Pinpoint the cell where the given text exists, returning its [X, Y] midpoint coordinate. 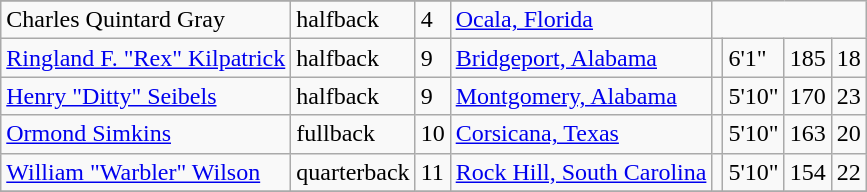
Ocala, Florida [581, 20]
4 [432, 20]
154 [808, 172]
23 [848, 96]
Ringland F. "Rex" Kilpatrick [146, 58]
Ormond Simkins [146, 134]
Henry "Ditty" Seibels [146, 96]
Rock Hill, South Carolina [581, 172]
22 [848, 172]
Montgomery, Alabama [581, 96]
20 [848, 134]
185 [808, 58]
163 [808, 134]
William "Warbler" Wilson [146, 172]
6'1" [754, 58]
quarterback [353, 172]
10 [432, 134]
Charles Quintard Gray [146, 20]
170 [808, 96]
fullback [353, 134]
18 [848, 58]
Corsicana, Texas [581, 134]
11 [432, 172]
Bridgeport, Alabama [581, 58]
